Locate the cell with the specified text and output its (x, y) center coordinate. 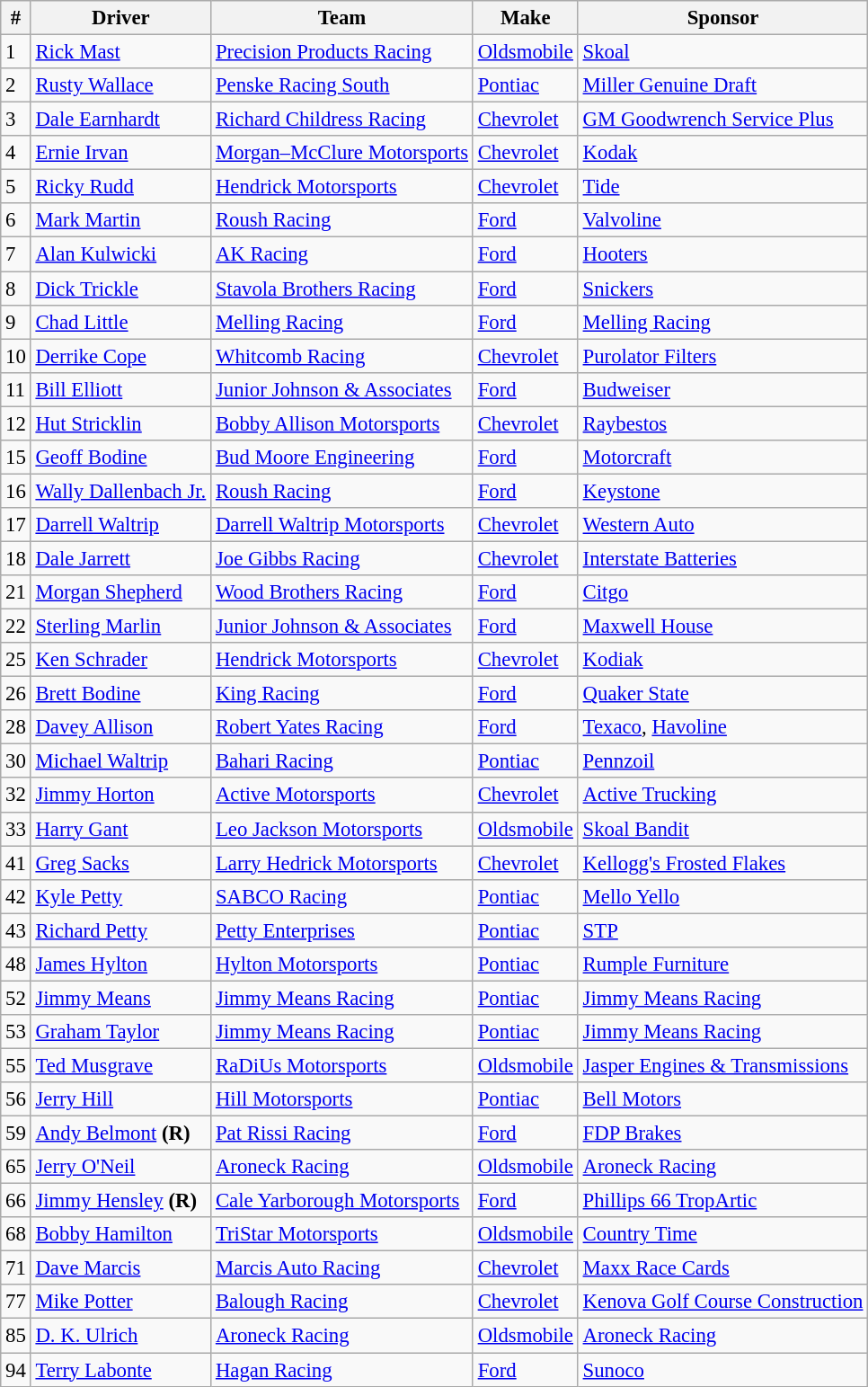
Skoal (722, 52)
Richard Childress Racing (342, 120)
Marcis Auto Racing (342, 1268)
Keystone (722, 491)
Wally Dallenbach Jr. (120, 491)
King Racing (342, 694)
Snickers (722, 289)
85 (16, 1336)
Jimmy Hensley (R) (120, 1201)
Kodiak (722, 660)
Davey Allison (120, 727)
Andy Belmont (R) (120, 1134)
Bobby Allison Motorsports (342, 423)
3 (16, 120)
77 (16, 1303)
Derrike Cope (120, 356)
Kodak (722, 153)
6 (16, 220)
65 (16, 1167)
Penske Racing South (342, 85)
Ted Musgrave (120, 1065)
94 (16, 1370)
2 (16, 85)
Active Trucking (722, 796)
D. K. Ulrich (120, 1336)
Hylton Motorsports (342, 965)
Sunoco (722, 1370)
Hooters (722, 254)
Sponsor (722, 18)
Hagan Racing (342, 1370)
Hut Stricklin (120, 423)
Skoal Bandit (722, 829)
Bahari Racing (342, 761)
18 (16, 558)
10 (16, 356)
56 (16, 1099)
26 (16, 694)
Interstate Batteries (722, 558)
Sterling Marlin (120, 627)
Jerry O'Neil (120, 1167)
Maxx Race Cards (722, 1268)
Whitcomb Racing (342, 356)
Larry Hedrick Motorsports (342, 863)
48 (16, 965)
STP (722, 930)
21 (16, 592)
1 (16, 52)
Jimmy Horton (120, 796)
Purolator Filters (722, 356)
9 (16, 322)
Morgan Shepherd (120, 592)
Wood Brothers Racing (342, 592)
Chad Little (120, 322)
28 (16, 727)
Team (342, 18)
Mello Yello (722, 896)
Valvoline (722, 220)
Miller Genuine Draft (722, 85)
FDP Brakes (722, 1134)
Budweiser (722, 389)
Bell Motors (722, 1099)
Bill Elliott (120, 389)
Jasper Engines & Transmissions (722, 1065)
Dale Earnhardt (120, 120)
Leo Jackson Motorsports (342, 829)
43 (16, 930)
11 (16, 389)
Ricky Rudd (120, 187)
71 (16, 1268)
Stavola Brothers Racing (342, 289)
Darrell Waltrip (120, 525)
Active Motorsports (342, 796)
Robert Yates Racing (342, 727)
Quaker State (722, 694)
Brett Bodine (120, 694)
Kenova Golf Course Construction (722, 1303)
Jimmy Means (120, 998)
Pennzoil (722, 761)
30 (16, 761)
Terry Labonte (120, 1370)
7 (16, 254)
16 (16, 491)
Petty Enterprises (342, 930)
Rick Mast (120, 52)
Kellogg's Frosted Flakes (722, 863)
Driver (120, 18)
Mark Martin (120, 220)
GM Goodwrench Service Plus (722, 120)
41 (16, 863)
Bobby Hamilton (120, 1234)
Citgo (722, 592)
Ernie Irvan (120, 153)
59 (16, 1134)
Dale Jarrett (120, 558)
42 (16, 896)
Mike Potter (120, 1303)
Alan Kulwicki (120, 254)
Pat Rissi Racing (342, 1134)
53 (16, 1032)
SABCO Racing (342, 896)
Rumple Furniture (722, 965)
22 (16, 627)
Maxwell House (722, 627)
Darrell Waltrip Motorsports (342, 525)
Motorcraft (722, 458)
Tide (722, 187)
# (16, 18)
Western Auto (722, 525)
Morgan–McClure Motorsports (342, 153)
Rusty Wallace (120, 85)
32 (16, 796)
Greg Sacks (120, 863)
Hill Motorsports (342, 1099)
Richard Petty (120, 930)
33 (16, 829)
17 (16, 525)
15 (16, 458)
12 (16, 423)
Precision Products Racing (342, 52)
55 (16, 1065)
52 (16, 998)
8 (16, 289)
Michael Waltrip (120, 761)
5 (16, 187)
Make (525, 18)
AK Racing (342, 254)
Texaco, Havoline (722, 727)
Harry Gant (120, 829)
Graham Taylor (120, 1032)
TriStar Motorsports (342, 1234)
Phillips 66 TropArtic (722, 1201)
Jerry Hill (120, 1099)
66 (16, 1201)
Raybestos (722, 423)
Joe Gibbs Racing (342, 558)
RaDiUs Motorsports (342, 1065)
Country Time (722, 1234)
James Hylton (120, 965)
25 (16, 660)
Dick Trickle (120, 289)
Kyle Petty (120, 896)
68 (16, 1234)
Dave Marcis (120, 1268)
Ken Schrader (120, 660)
Bud Moore Engineering (342, 458)
4 (16, 153)
Cale Yarborough Motorsports (342, 1201)
Balough Racing (342, 1303)
Geoff Bodine (120, 458)
